Scan for the cell matching the given text and deliver its (X, Y) coordinate at center. 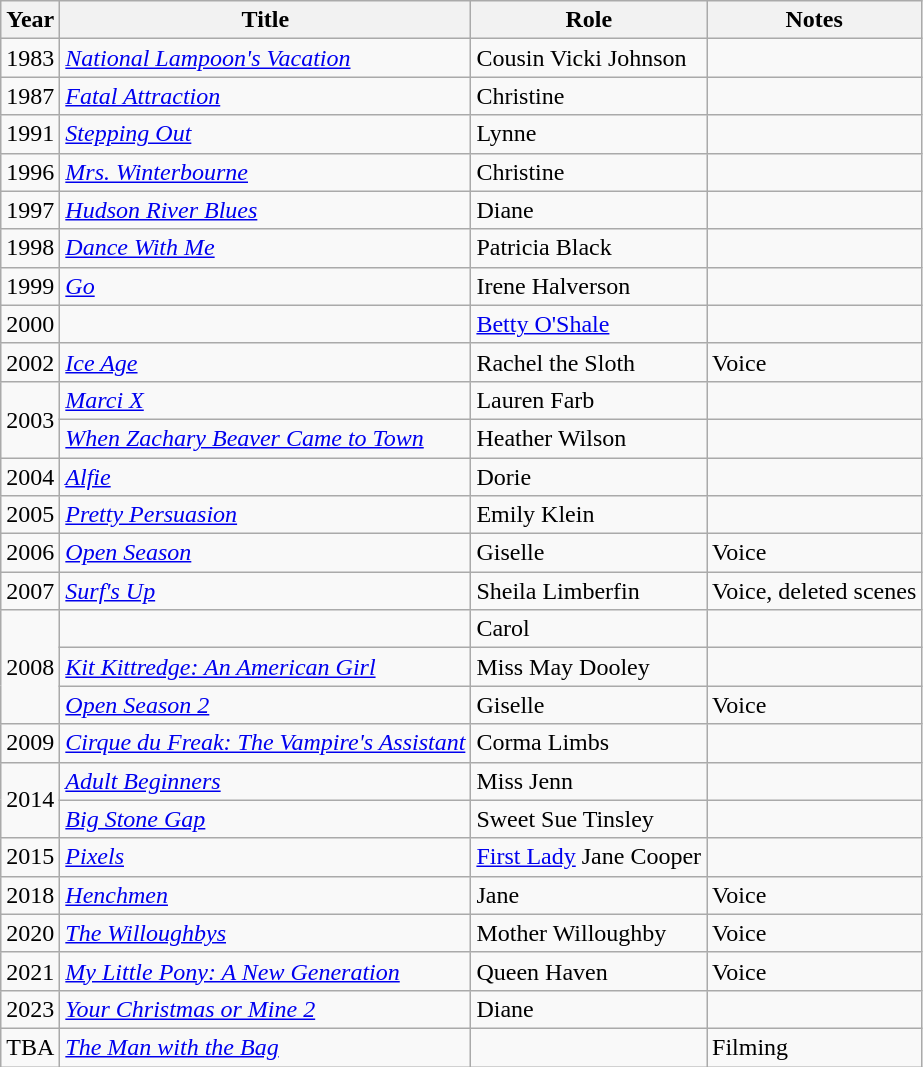
Miss May Dooley (589, 667)
2014 (30, 800)
2021 (30, 971)
Irene Halverson (589, 286)
Hudson River Blues (266, 210)
2018 (30, 895)
Voice, deleted scenes (814, 591)
2005 (30, 515)
1991 (30, 134)
Dance With Me (266, 248)
Marci X (266, 400)
Mother Willoughby (589, 933)
2004 (30, 477)
Mrs. Winterbourne (266, 172)
2023 (30, 1009)
When Zachary Beaver Came to Town (266, 438)
Queen Haven (589, 971)
Title (266, 20)
The Man with the Bag (266, 1047)
2000 (30, 324)
The Willoughbys (266, 933)
Miss Jenn (589, 781)
Pretty Persuasion (266, 515)
1983 (30, 58)
Jane (589, 895)
Carol (589, 629)
Kit Kittredge: An American Girl (266, 667)
Emily Klein (589, 515)
My Little Pony: A New Generation (266, 971)
Notes (814, 20)
1996 (30, 172)
Cirque du Freak: The Vampire's Assistant (266, 743)
Surf's Up (266, 591)
Heather Wilson (589, 438)
Alfie (266, 477)
2002 (30, 362)
Dorie (589, 477)
Corma Limbs (589, 743)
Open Season 2 (266, 705)
Filming (814, 1047)
1987 (30, 96)
Sweet Sue Tinsley (589, 819)
Go (266, 286)
TBA (30, 1047)
1999 (30, 286)
2015 (30, 857)
Your Christmas or Mine 2 (266, 1009)
Sheila Limberfin (589, 591)
Pixels (266, 857)
Betty O'Shale (589, 324)
2007 (30, 591)
Role (589, 20)
Big Stone Gap (266, 819)
Rachel the Sloth (589, 362)
Henchmen (266, 895)
National Lampoon's Vacation (266, 58)
Patricia Black (589, 248)
Adult Beginners (266, 781)
1998 (30, 248)
First Lady Jane Cooper (589, 857)
Stepping Out (266, 134)
Cousin Vicki Johnson (589, 58)
2003 (30, 419)
2006 (30, 553)
1997 (30, 210)
Fatal Attraction (266, 96)
2020 (30, 933)
2008 (30, 667)
Lauren Farb (589, 400)
Lynne (589, 134)
Open Season (266, 553)
2009 (30, 743)
Ice Age (266, 362)
Year (30, 20)
